Determine the (x, y) coordinate at the center of the cell enclosing the given text.  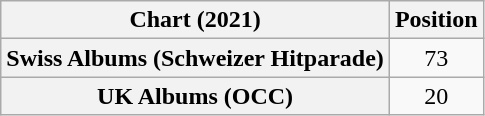
UK Albums (OCC) (196, 96)
Position (436, 20)
Chart (2021) (196, 20)
Swiss Albums (Schweizer Hitparade) (196, 58)
20 (436, 96)
73 (436, 58)
